Output the [X, Y] coordinate of the center of the cell containing the given text.  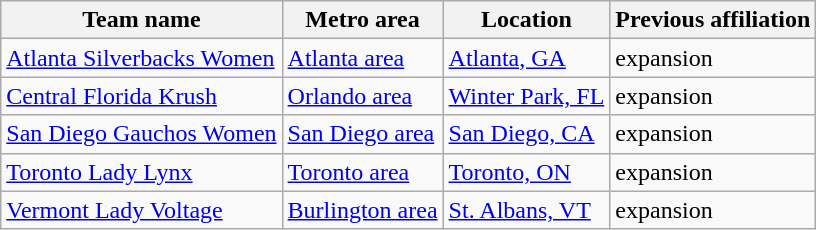
Atlanta Silverbacks Women [142, 58]
Location [526, 20]
Toronto, ON [526, 172]
St. Albans, VT [526, 210]
San Diego Gauchos Women [142, 134]
Team name [142, 20]
Orlando area [362, 96]
Toronto area [362, 172]
Previous affiliation [713, 20]
Winter Park, FL [526, 96]
Burlington area [362, 210]
Metro area [362, 20]
Atlanta, GA [526, 58]
Central Florida Krush [142, 96]
Toronto Lady Lynx [142, 172]
San Diego area [362, 134]
San Diego, CA [526, 134]
Atlanta area [362, 58]
Vermont Lady Voltage [142, 210]
